Extract the (X, Y) coordinate from the center of the cell holding the provided text.  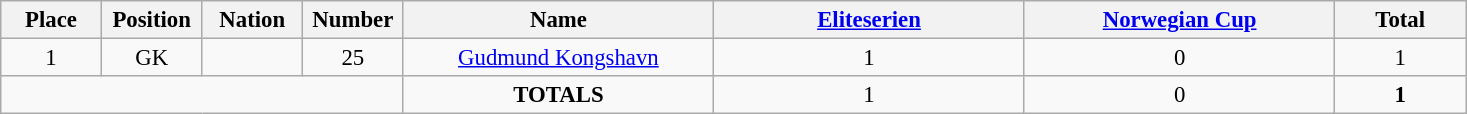
Gudmund Kongshavn (558, 58)
Nation (252, 20)
25 (354, 58)
Name (558, 20)
TOTALS (558, 95)
Total (1400, 20)
Norwegian Cup (1180, 20)
Position (152, 20)
GK (152, 58)
Number (354, 20)
Eliteserien (870, 20)
Place (52, 20)
